Identify which cell holds the provided text, then report its [X, Y] central coordinate. 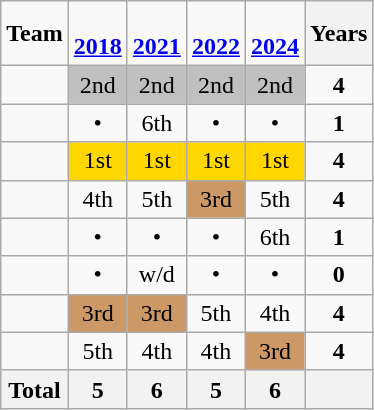
w/d [156, 275]
2022 [216, 34]
2021 [156, 34]
Team [35, 34]
Years [339, 34]
0 [339, 275]
Total [35, 389]
2024 [274, 34]
2018 [98, 34]
